Output the (X, Y) coordinate of the center of the cell containing the given text.  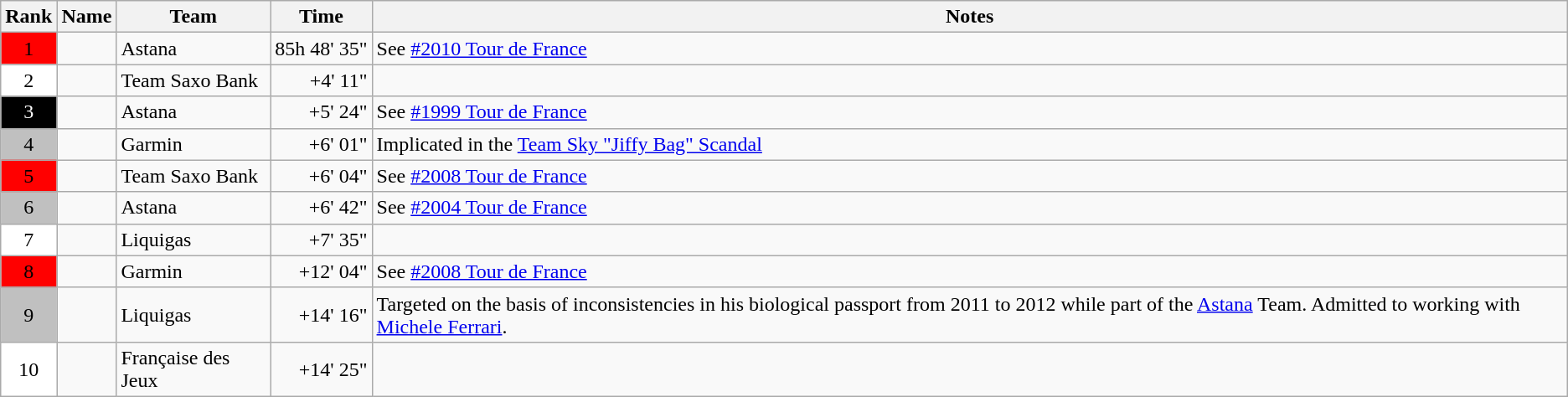
1 (28, 49)
85h 48' 35" (322, 49)
6 (28, 208)
+6' 42" (322, 208)
Rank (28, 17)
See #2004 Tour de France (970, 208)
+7' 35" (322, 240)
2 (28, 80)
Time (322, 17)
See #2010 Tour de France (970, 49)
7 (28, 240)
+12' 04" (322, 271)
Implicated in the Team Sky "Jiffy Bag" Scandal (970, 144)
8 (28, 271)
Team (193, 17)
10 (28, 369)
3 (28, 112)
+6' 04" (322, 176)
Name (87, 17)
+6' 01" (322, 144)
+5' 24" (322, 112)
Notes (970, 17)
9 (28, 315)
+4' 11" (322, 80)
Française des Jeux (193, 369)
See #1999 Tour de France (970, 112)
5 (28, 176)
+14' 16" (322, 315)
+14' 25" (322, 369)
4 (28, 144)
